Provide the [x, y] coordinate of the cell's center where the given text is located.  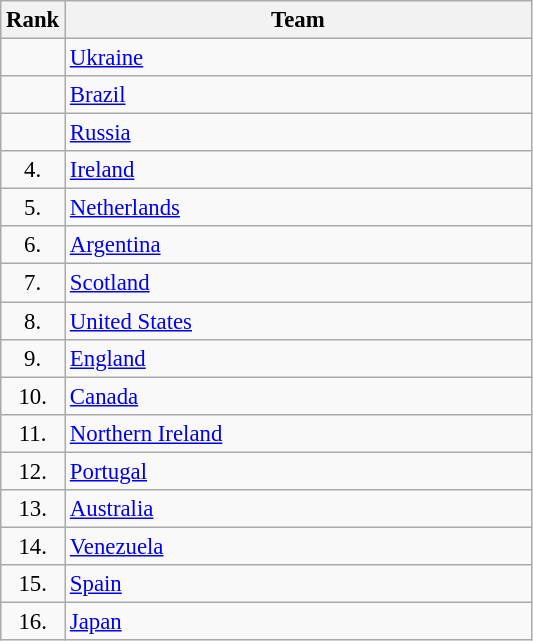
11. [33, 433]
Ukraine [298, 58]
Spain [298, 584]
6. [33, 245]
12. [33, 471]
5. [33, 208]
8. [33, 321]
Netherlands [298, 208]
Venezuela [298, 546]
Russia [298, 133]
15. [33, 584]
Argentina [298, 245]
Northern Ireland [298, 433]
Ireland [298, 170]
Japan [298, 621]
14. [33, 546]
United States [298, 321]
7. [33, 283]
Portugal [298, 471]
Rank [33, 20]
Canada [298, 396]
Brazil [298, 95]
4. [33, 170]
10. [33, 396]
16. [33, 621]
Team [298, 20]
9. [33, 358]
Scotland [298, 283]
13. [33, 509]
Australia [298, 509]
England [298, 358]
